Output the (X, Y) coordinate of the center of the cell containing the given text.  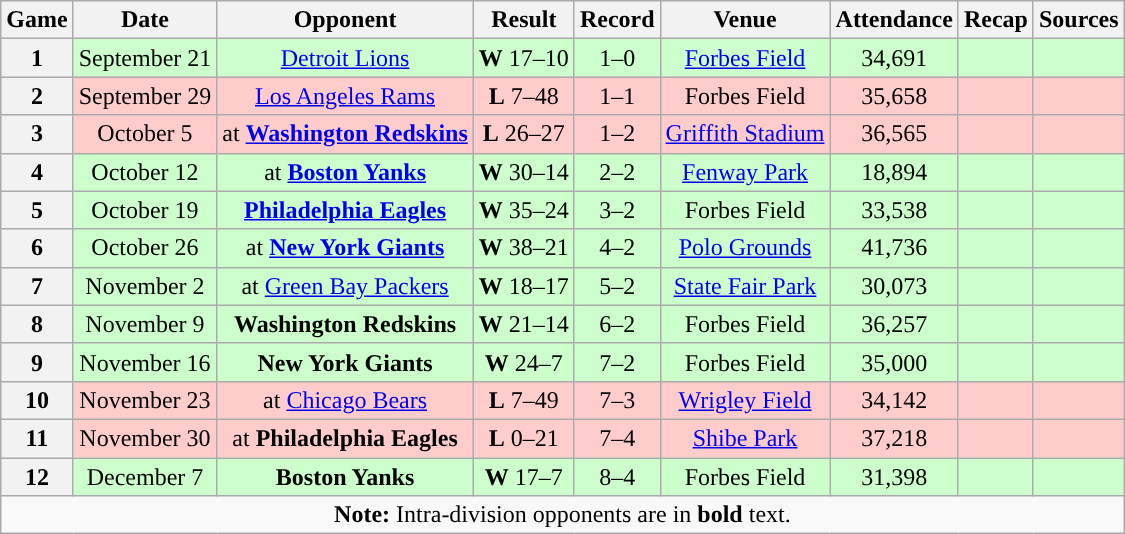
9 (37, 362)
W 18–17 (524, 286)
at Boston Yanks (345, 172)
Griffith Stadium (745, 134)
12 (37, 477)
Shibe Park (745, 438)
Result (524, 20)
5–2 (617, 286)
W 17–10 (524, 58)
Philadelphia Eagles (345, 210)
Venue (745, 20)
8–4 (617, 477)
10 (37, 400)
7–3 (617, 400)
7–2 (617, 362)
3 (37, 134)
October 5 (145, 134)
W 24–7 (524, 362)
New York Giants (345, 362)
33,538 (894, 210)
at Philadelphia Eagles (345, 438)
Wrigley Field (745, 400)
31,398 (894, 477)
Date (145, 20)
November 9 (145, 324)
35,658 (894, 96)
8 (37, 324)
36,257 (894, 324)
L 0–21 (524, 438)
1–0 (617, 58)
7–4 (617, 438)
30,073 (894, 286)
Washington Redskins (345, 324)
November 23 (145, 400)
Record (617, 20)
Los Angeles Rams (345, 96)
State Fair Park (745, 286)
L 26–27 (524, 134)
11 (37, 438)
October 19 (145, 210)
W 17–7 (524, 477)
November 2 (145, 286)
September 29 (145, 96)
Boston Yanks (345, 477)
W 21–14 (524, 324)
L 7–48 (524, 96)
W 38–21 (524, 248)
4–2 (617, 248)
at Chicago Bears (345, 400)
at New York Giants (345, 248)
December 7 (145, 477)
Note: Intra-division opponents are in bold text. (562, 515)
7 (37, 286)
37,218 (894, 438)
September 21 (145, 58)
18,894 (894, 172)
1–1 (617, 96)
November 30 (145, 438)
35,000 (894, 362)
Opponent (345, 20)
1–2 (617, 134)
6 (37, 248)
at Washington Redskins (345, 134)
Polo Grounds (745, 248)
November 16 (145, 362)
4 (37, 172)
W 35–24 (524, 210)
L 7–49 (524, 400)
34,142 (894, 400)
1 (37, 58)
41,736 (894, 248)
6–2 (617, 324)
Attendance (894, 20)
2 (37, 96)
Sources (1078, 20)
Fenway Park (745, 172)
W 30–14 (524, 172)
Detroit Lions (345, 58)
Recap (996, 20)
2–2 (617, 172)
34,691 (894, 58)
at Green Bay Packers (345, 286)
Game (37, 20)
5 (37, 210)
36,565 (894, 134)
October 26 (145, 248)
October 12 (145, 172)
3–2 (617, 210)
